Output the [x, y] coordinate of the center of the cell containing the given text.  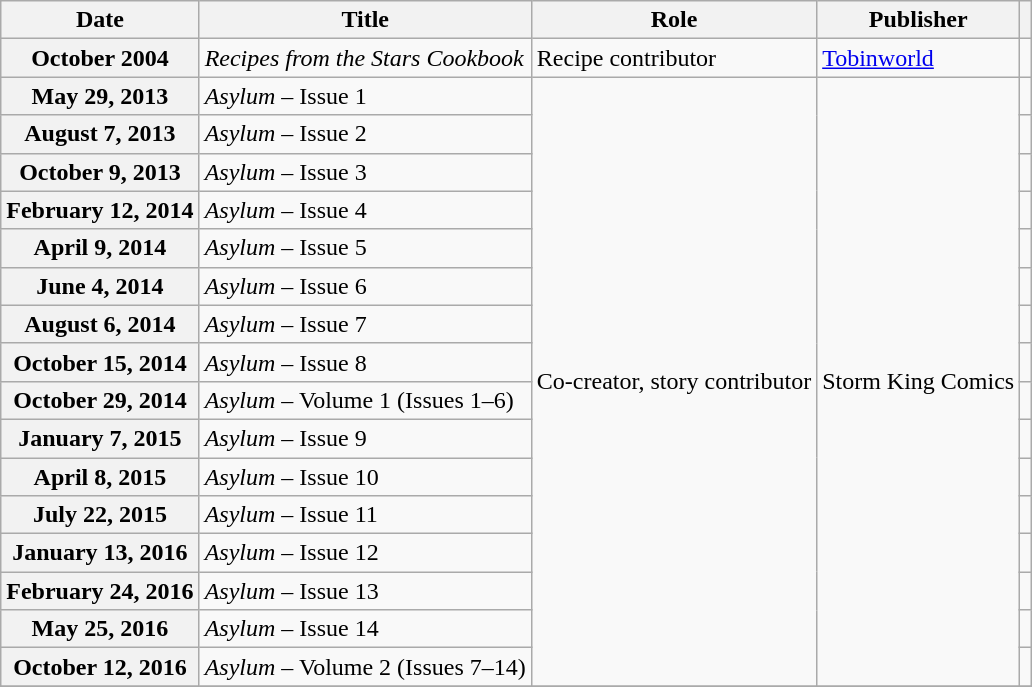
October 15, 2014 [100, 362]
August 6, 2014 [100, 324]
Asylum – Issue 5 [365, 248]
Asylum – Issue 1 [365, 96]
Asylum – Issue 9 [365, 438]
Title [365, 20]
Date [100, 20]
Co-creator, story contributor [674, 382]
Asylum – Issue 13 [365, 591]
Asylum – Issue 8 [365, 362]
Asylum – Issue 7 [365, 324]
Asylum – Volume 1 (Issues 1–6) [365, 400]
Storm King Comics [918, 382]
August 7, 2013 [100, 134]
Tobinworld [918, 58]
October 12, 2016 [100, 667]
Asylum – Issue 3 [365, 172]
Asylum – Issue 12 [365, 553]
June 4, 2014 [100, 286]
February 24, 2016 [100, 591]
Asylum – Issue 2 [365, 134]
Recipes from the Stars Cookbook [365, 58]
Publisher [918, 20]
May 25, 2016 [100, 629]
October 29, 2014 [100, 400]
April 9, 2014 [100, 248]
February 12, 2014 [100, 210]
Asylum – Issue 10 [365, 477]
Recipe contributor [674, 58]
April 8, 2015 [100, 477]
Asylum – Issue 11 [365, 515]
October 2004 [100, 58]
January 7, 2015 [100, 438]
October 9, 2013 [100, 172]
Role [674, 20]
January 13, 2016 [100, 553]
Asylum – Issue 4 [365, 210]
May 29, 2013 [100, 96]
Asylum – Issue 6 [365, 286]
Asylum – Issue 14 [365, 629]
July 22, 2015 [100, 515]
Asylum – Volume 2 (Issues 7–14) [365, 667]
